Provide the [x, y] coordinate of the cell's center where the given text is located.  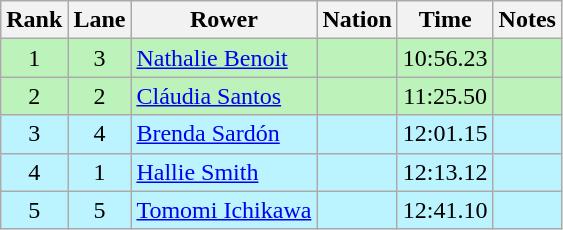
Time [445, 20]
Hallie Smith [224, 172]
Tomomi Ichikawa [224, 210]
Rower [224, 20]
10:56.23 [445, 58]
Brenda Sardón [224, 134]
Nathalie Benoit [224, 58]
Lane [100, 20]
12:13.12 [445, 172]
12:01.15 [445, 134]
12:41.10 [445, 210]
Cláudia Santos [224, 96]
Notes [527, 20]
11:25.50 [445, 96]
Nation [357, 20]
Rank [34, 20]
